Search for the cell housing the specified text and yield its [x, y] center coordinate. 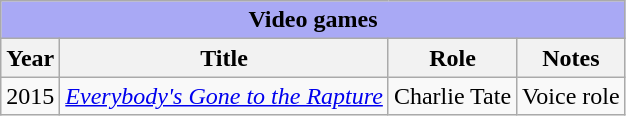
2015 [30, 96]
Title [224, 58]
Role [452, 58]
Voice role [572, 96]
Everybody's Gone to the Rapture [224, 96]
Year [30, 58]
Notes [572, 58]
Video games [313, 20]
Charlie Tate [452, 96]
